Find where the given text appears and provide that cell's center as (x, y) coordinate. 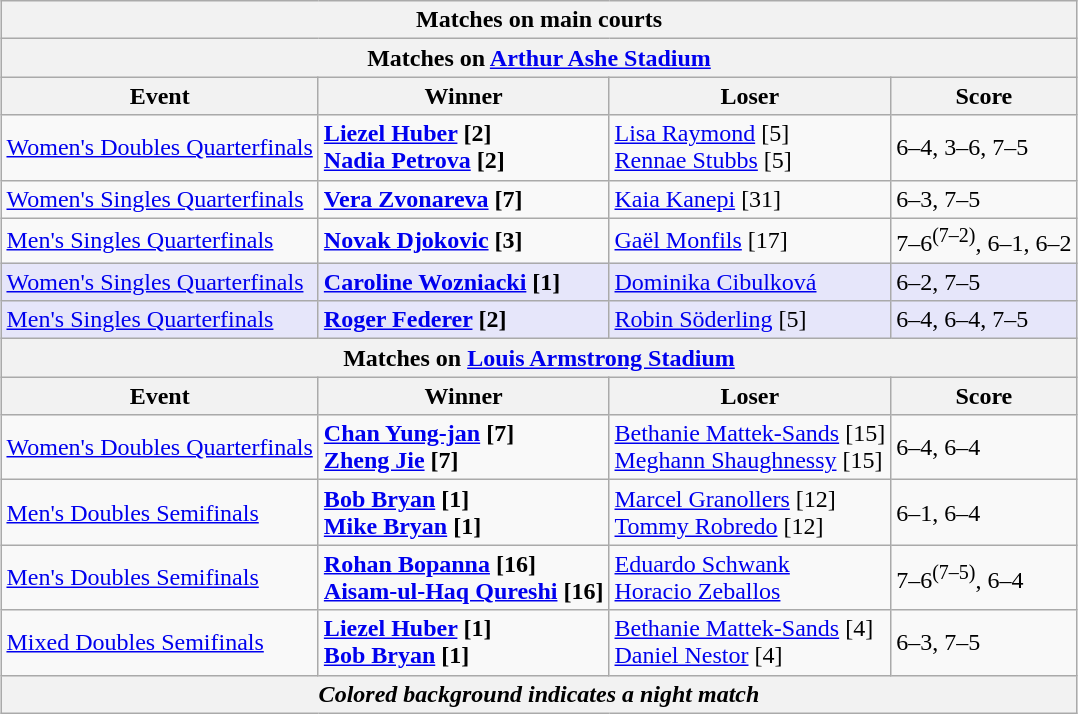
7–6(7–5), 6–4 (984, 578)
6–4, 6–4 (984, 448)
Matches on main courts (539, 20)
Bethanie Mattek-Sands [15] Meghann Shaughnessy [15] (750, 448)
Bethanie Mattek-Sands [4] Daniel Nestor [4] (750, 642)
Matches on Arthur Ashe Stadium (539, 58)
Kaia Kanepi [31] (750, 199)
Mixed Doubles Semifinals (160, 642)
Lisa Raymond [5] Rennae Stubbs [5] (750, 148)
Robin Söderling [5] (750, 320)
Liezel Huber [1] Bob Bryan [1] (464, 642)
Bob Bryan [1] Mike Bryan [1] (464, 512)
Novak Djokovic [3] (464, 240)
Dominika Cibulková (750, 282)
Roger Federer [2] (464, 320)
Liezel Huber [2] Nadia Petrova [2] (464, 148)
Matches on Louis Armstrong Stadium (539, 358)
7–6(7–2), 6–1, 6–2 (984, 240)
Chan Yung-jan [7] Zheng Jie [7] (464, 448)
6–4, 6–4, 7–5 (984, 320)
Rohan Bopanna [16] Aisam-ul-Haq Qureshi [16] (464, 578)
6–1, 6–4 (984, 512)
Gaël Monfils [17] (750, 240)
6–2, 7–5 (984, 282)
Marcel Granollers [12] Tommy Robredo [12] (750, 512)
Colored background indicates a night match (539, 694)
6–4, 3–6, 7–5 (984, 148)
Caroline Wozniacki [1] (464, 282)
Vera Zvonareva [7] (464, 199)
Eduardo Schwank Horacio Zeballos (750, 578)
